Search for the cell housing the specified text and yield its (x, y) center coordinate. 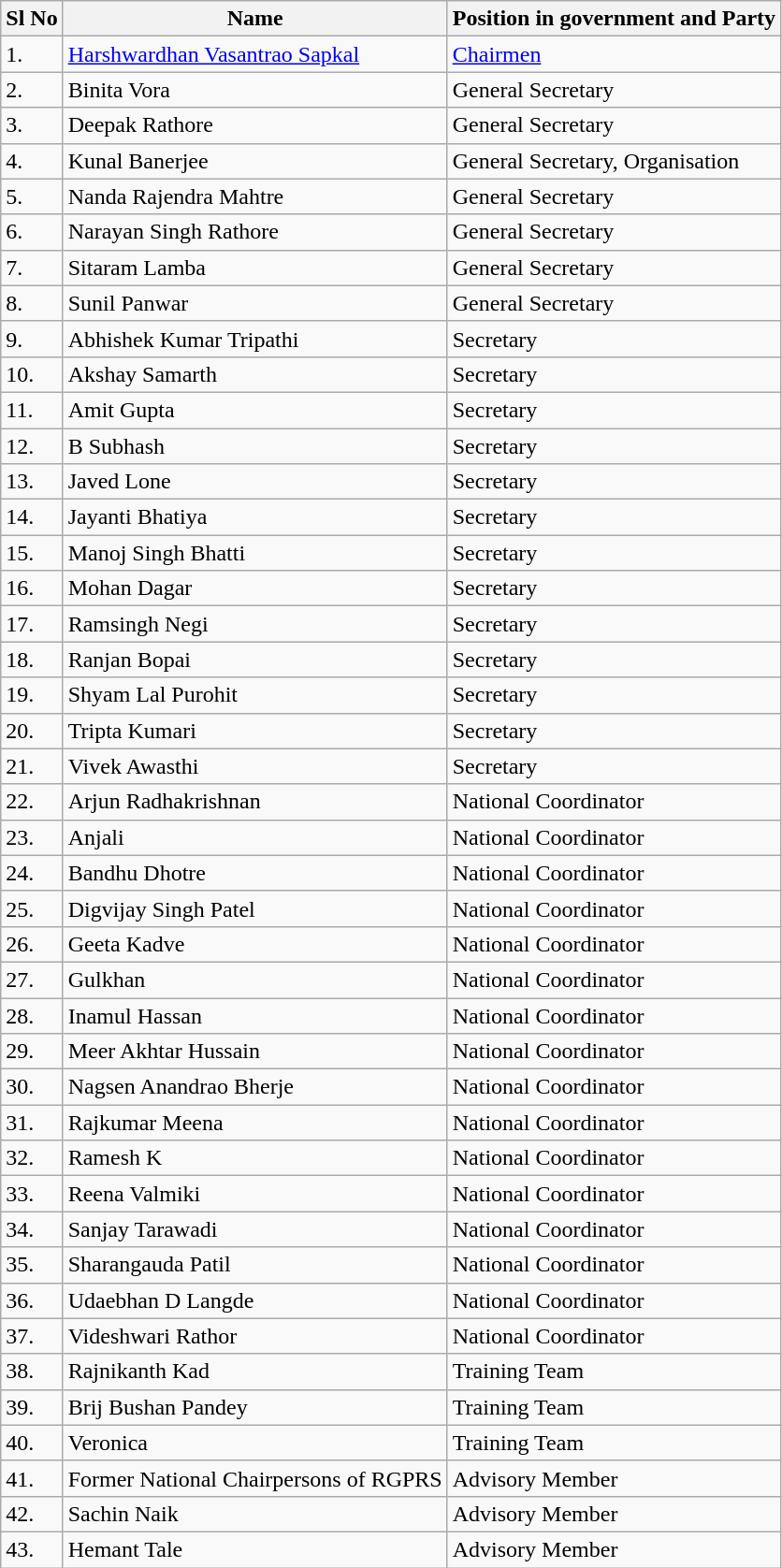
Nanda Rajendra Mahtre (254, 196)
18. (32, 660)
12. (32, 446)
30. (32, 1087)
Sanjay Tarawadi (254, 1229)
Nagsen Anandrao Bherje (254, 1087)
Geeta Kadve (254, 944)
27. (32, 980)
11. (32, 410)
36. (32, 1300)
Jayanti Bhatiya (254, 517)
Narayan Singh Rathore (254, 232)
Anjali (254, 837)
6. (32, 232)
Name (254, 19)
8. (32, 303)
Hemant Tale (254, 1549)
Inamul Hassan (254, 1015)
B Subhash (254, 446)
24. (32, 873)
37. (32, 1336)
Meer Akhtar Hussain (254, 1052)
5. (32, 196)
Digvijay Singh Patel (254, 908)
41. (32, 1478)
Harshwardhan Vasantrao Sapkal (254, 54)
Vivek Awasthi (254, 766)
Akshay Samarth (254, 374)
19. (32, 695)
Sharangauda Patil (254, 1265)
23. (32, 837)
34. (32, 1229)
Ramesh K (254, 1158)
Videshwari Rathor (254, 1336)
32. (32, 1158)
13. (32, 482)
Mohan Dagar (254, 588)
29. (32, 1052)
2. (32, 90)
38. (32, 1372)
Binita Vora (254, 90)
42. (32, 1514)
Gulkhan (254, 980)
28. (32, 1015)
Deepak Rathore (254, 125)
Sachin Naik (254, 1514)
Chairmen (614, 54)
Brij Bushan Pandey (254, 1407)
25. (32, 908)
Veronica (254, 1443)
General Secretary, Organisation (614, 161)
4. (32, 161)
Javed Lone (254, 482)
Bandhu Dhotre (254, 873)
Sunil Panwar (254, 303)
17. (32, 624)
14. (32, 517)
Arjun Radhakrishnan (254, 802)
31. (32, 1123)
Abhishek Kumar Tripathi (254, 339)
Position in government and Party (614, 19)
39. (32, 1407)
15. (32, 553)
20. (32, 731)
Former National Chairpersons of RGPRS (254, 1478)
Sl No (32, 19)
26. (32, 944)
Shyam Lal Purohit (254, 695)
9. (32, 339)
Ranjan Bopai (254, 660)
16. (32, 588)
21. (32, 766)
Kunal Banerjee (254, 161)
7. (32, 268)
10. (32, 374)
40. (32, 1443)
22. (32, 802)
33. (32, 1194)
Rajnikanth Kad (254, 1372)
3. (32, 125)
Tripta Kumari (254, 731)
Udaebhan D Langde (254, 1300)
Reena Valmiki (254, 1194)
35. (32, 1265)
Rajkumar Meena (254, 1123)
43. (32, 1549)
Manoj Singh Bhatti (254, 553)
Ramsingh Negi (254, 624)
Amit Gupta (254, 410)
Sitaram Lamba (254, 268)
1. (32, 54)
